Capture the cell that displays the provided text and extract its [X, Y] central coordinate. 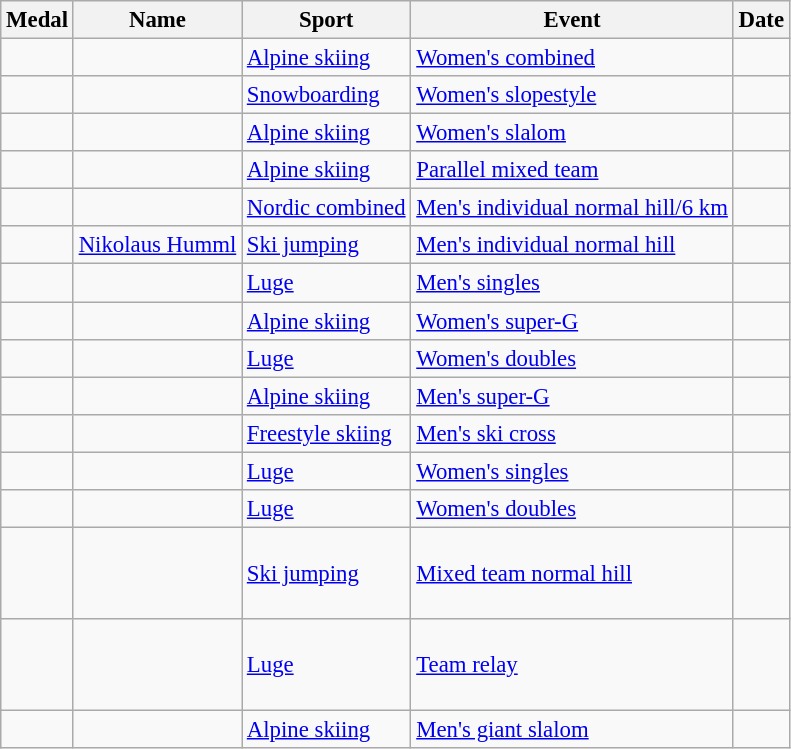
Freestyle skiing [326, 433]
Men's ski cross [572, 433]
Team relay [572, 665]
Women's slalom [572, 133]
Men's giant slalom [572, 729]
Women's combined [572, 58]
Date [761, 20]
Men's individual normal hill [572, 245]
Men's super-G [572, 396]
Event [572, 20]
Name [157, 20]
Women's slopestyle [572, 95]
Sport [326, 20]
Snowboarding [326, 95]
Nordic combined [326, 208]
Women's super-G [572, 321]
Men's individual normal hill/6 km [572, 208]
Women's singles [572, 471]
Parallel mixed team [572, 170]
Mixed team normal hill [572, 573]
Nikolaus Humml [157, 245]
Men's singles [572, 283]
Medal [38, 20]
